Provide the [x, y] coordinate of the cell's center where the given text is located.  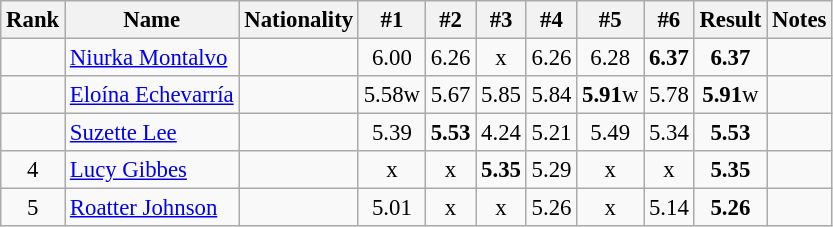
Roatter Johnson [152, 208]
6.00 [392, 58]
#5 [610, 20]
#3 [501, 20]
Niurka Montalvo [152, 58]
5.29 [551, 170]
Notes [800, 20]
5.34 [669, 133]
5.85 [501, 95]
#1 [392, 20]
5.14 [669, 208]
Eloína Echevarría [152, 95]
4 [33, 170]
5.39 [392, 133]
Suzette Lee [152, 133]
Result [730, 20]
5 [33, 208]
5.49 [610, 133]
5.58w [392, 95]
4.24 [501, 133]
#2 [450, 20]
5.78 [669, 95]
#6 [669, 20]
6.28 [610, 58]
5.21 [551, 133]
Rank [33, 20]
5.84 [551, 95]
Lucy Gibbes [152, 170]
#4 [551, 20]
5.67 [450, 95]
Nationality [298, 20]
5.01 [392, 208]
Name [152, 20]
